Determine the [X, Y] coordinate at the center of the cell enclosing the given text.  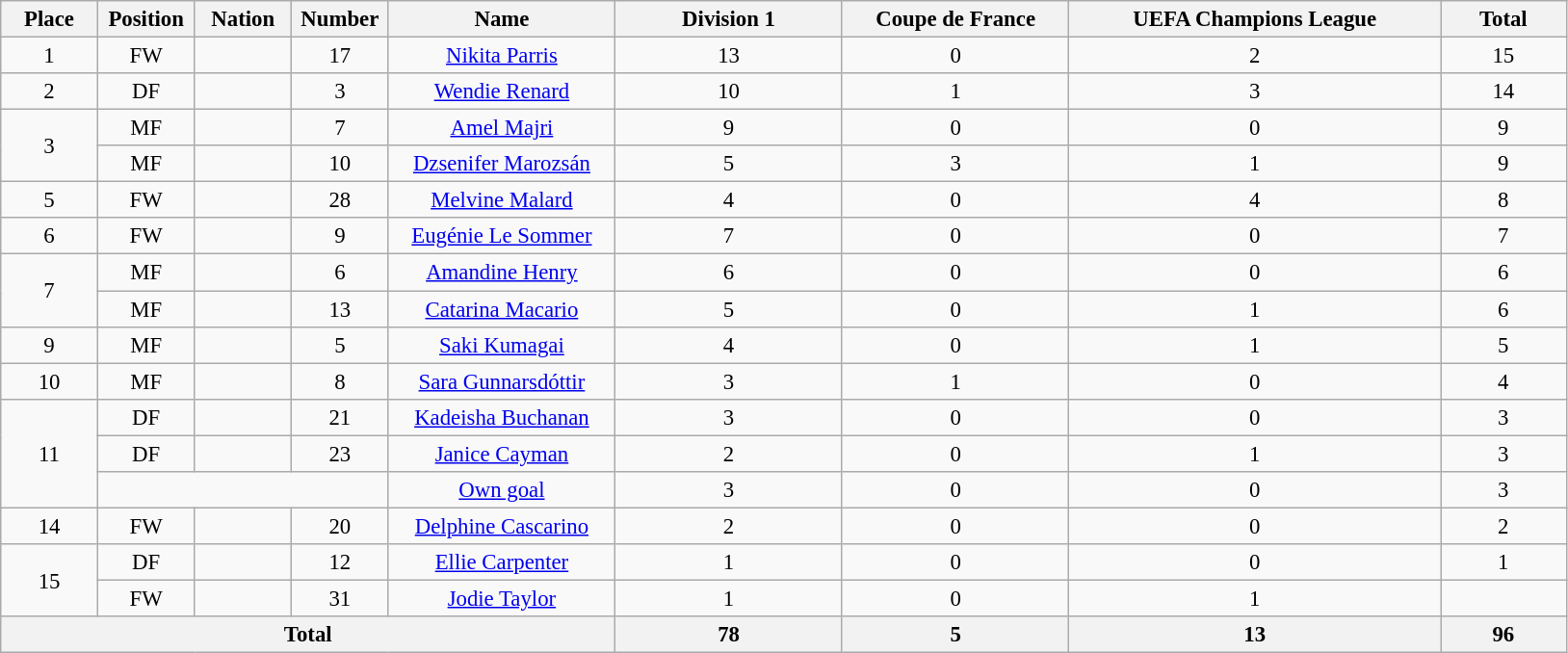
Saki Kumagai [502, 345]
Eugénie Le Sommer [502, 236]
Dzsenifer Marozsán [502, 164]
Jodie Taylor [502, 598]
96 [1504, 635]
21 [341, 417]
Division 1 [729, 19]
Amel Majri [502, 128]
UEFA Champions League [1255, 19]
Name [502, 19]
31 [341, 598]
78 [729, 635]
Position [146, 19]
Janice Cayman [502, 454]
Nikita Parris [502, 56]
Place [50, 19]
Delphine Cascarino [502, 526]
12 [341, 562]
Melvine Malard [502, 200]
Amandine Henry [502, 273]
Own goal [502, 490]
Wendie Renard [502, 91]
28 [341, 200]
Sara Gunnarsdóttir [502, 381]
Kadeisha Buchanan [502, 417]
Coupe de France [955, 19]
Ellie Carpenter [502, 562]
20 [341, 526]
11 [50, 453]
Catarina Macario [502, 309]
Number [341, 19]
23 [341, 454]
Nation [243, 19]
17 [341, 56]
